Identify which cell holds the provided text, then report its [x, y] central coordinate. 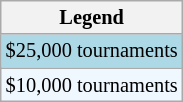
Legend [92, 17]
$10,000 tournaments [92, 85]
$25,000 tournaments [92, 51]
